Find where the given text appears and provide that cell's center as [x, y] coordinate. 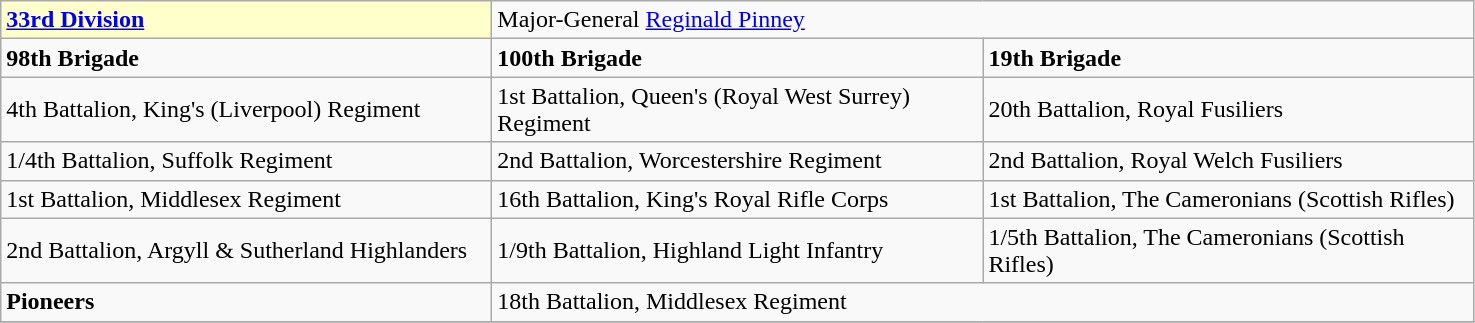
20th Battalion, Royal Fusiliers [1228, 110]
33rd Division [246, 20]
1/4th Battalion, Suffolk Regiment [246, 161]
18th Battalion, Middlesex Regiment [983, 302]
16th Battalion, King's Royal Rifle Corps [738, 199]
1st Battalion, The Cameronians (Scottish Rifles) [1228, 199]
1/9th Battalion, Highland Light Infantry [738, 250]
1st Battalion, Middlesex Regiment [246, 199]
2nd Battalion, Argyll & Sutherland Highlanders [246, 250]
1/5th Battalion, The Cameronians (Scottish Rifles) [1228, 250]
4th Battalion, King's (Liverpool) Regiment [246, 110]
98th Brigade [246, 58]
2nd Battalion, Royal Welch Fusiliers [1228, 161]
2nd Battalion, Worcestershire Regiment [738, 161]
Pioneers [246, 302]
Major-General Reginald Pinney [983, 20]
100th Brigade [738, 58]
19th Brigade [1228, 58]
1st Battalion, Queen's (Royal West Surrey) Regiment [738, 110]
